Locate the cell with the specified text and output its (x, y) center coordinate. 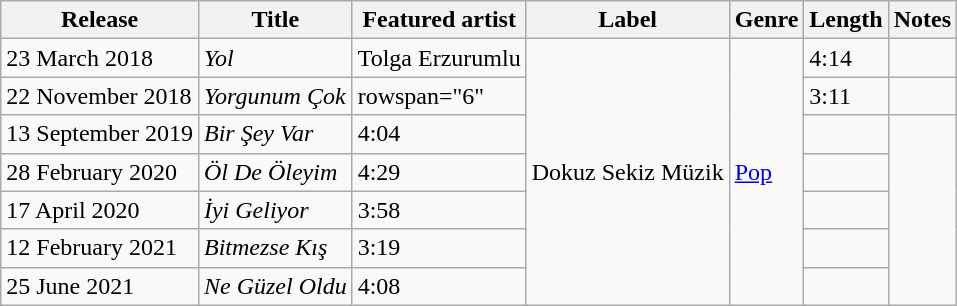
İyi Geliyor (275, 210)
Bitmezse Kış (275, 248)
Title (275, 20)
Tolga Erzurumlu (439, 58)
Ne Güzel Oldu (275, 286)
Yorgunum Çok (275, 96)
23 March 2018 (100, 58)
Bir Şey Var (275, 134)
rowspan="6" (439, 96)
Featured artist (439, 20)
Notes (922, 20)
Length (846, 20)
Release (100, 20)
Öl De Öleyim (275, 172)
Dokuz Sekiz Müzik (628, 172)
13 September 2019 (100, 134)
4:04 (439, 134)
4:14 (846, 58)
12 February 2021 (100, 248)
4:08 (439, 286)
4:29 (439, 172)
25 June 2021 (100, 286)
Pop (766, 172)
17 April 2020 (100, 210)
Genre (766, 20)
Yol (275, 58)
22 November 2018 (100, 96)
3:11 (846, 96)
Label (628, 20)
3:19 (439, 248)
28 February 2020 (100, 172)
3:58 (439, 210)
